Provide the (x, y) coordinate of the cell's center where the given text is located.  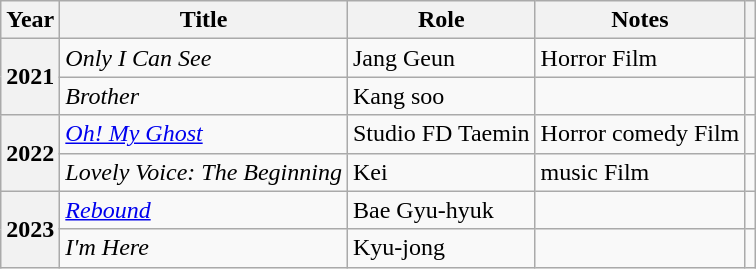
2022 (30, 153)
Horror Film (640, 58)
Only I Can See (204, 58)
Lovely Voice: The Beginning (204, 172)
2023 (30, 229)
Kyu-jong (441, 248)
Bae Gyu-hyuk (441, 210)
Role (441, 20)
Title (204, 20)
Kang soo (441, 96)
Notes (640, 20)
Brother (204, 96)
Year (30, 20)
2021 (30, 77)
Oh! My Ghost (204, 134)
I'm Here (204, 248)
music Film (640, 172)
Jang Geun (441, 58)
Studio FD Taemin (441, 134)
Rebound (204, 210)
Horror comedy Film (640, 134)
Kei (441, 172)
